Pinpoint the cell where the given text exists, returning its [X, Y] midpoint coordinate. 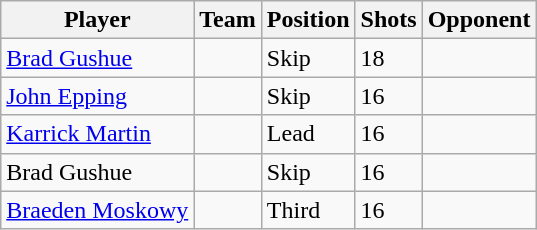
Position [308, 20]
18 [388, 58]
Shots [388, 20]
Third [308, 210]
John Epping [98, 96]
Lead [308, 134]
Karrick Martin [98, 134]
Team [228, 20]
Player [98, 20]
Braeden Moskowy [98, 210]
Opponent [479, 20]
